Scan for the cell matching the given text and deliver its [X, Y] coordinate at center. 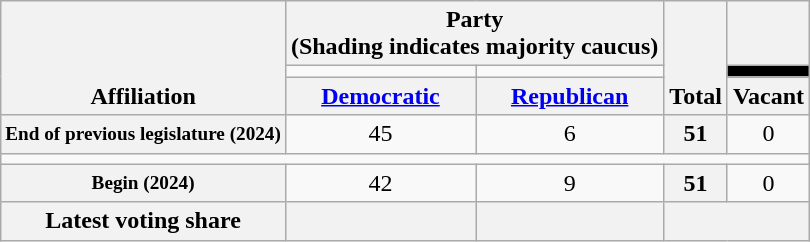
Vacant [768, 96]
Affiliation [144, 58]
Party (Shading indicates majority caucus) [474, 34]
End of previous legislature (2024) [144, 134]
Republican [570, 96]
Begin (2024) [144, 183]
Total [696, 58]
9 [570, 183]
42 [380, 183]
6 [570, 134]
Democratic [380, 96]
Latest voting share [144, 221]
45 [380, 134]
